Return (x, y) of the center of cell containing provided text 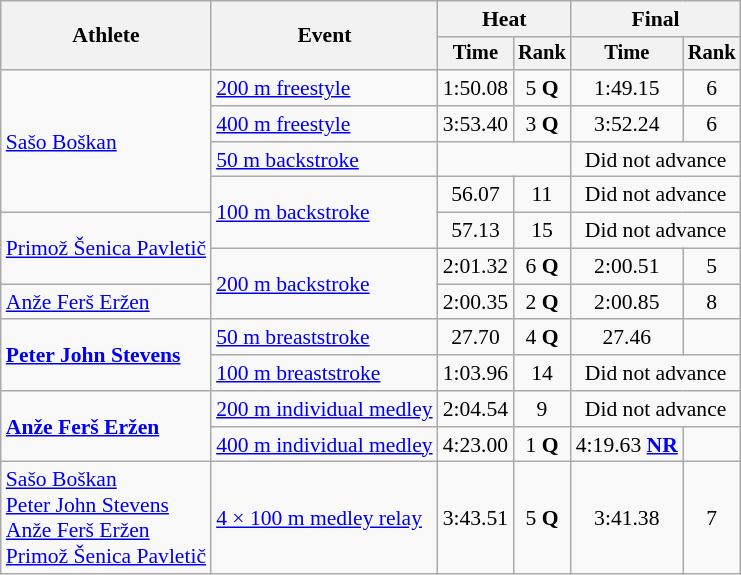
2:00.85 (627, 302)
Athlete (106, 36)
Heat (504, 19)
9 (542, 409)
11 (542, 195)
400 m individual medley (324, 445)
3:53.40 (476, 124)
2:00.51 (627, 267)
1:03.96 (476, 373)
100 m backstroke (324, 212)
Peter John Stevens (106, 356)
3:41.38 (627, 518)
7 (712, 518)
Final (656, 19)
1 Q (542, 445)
Sašo BoškanPeter John StevensAnže Ferš ErženPrimož Šenica Pavletič (106, 518)
2 Q (542, 302)
2:04.54 (476, 409)
57.13 (476, 231)
Sašo Boškan (106, 141)
Primož Šenica Pavletič (106, 248)
6 Q (542, 267)
56.07 (476, 195)
Event (324, 36)
100 m breaststroke (324, 373)
27.70 (476, 338)
1:49.15 (627, 88)
50 m backstroke (324, 160)
3:52.24 (627, 124)
4 Q (542, 338)
5 (712, 267)
4:23.00 (476, 445)
2:00.35 (476, 302)
14 (542, 373)
50 m breaststroke (324, 338)
200 m backstroke (324, 284)
27.46 (627, 338)
400 m freestyle (324, 124)
3 Q (542, 124)
2:01.32 (476, 267)
3:43.51 (476, 518)
15 (542, 231)
200 m individual medley (324, 409)
4:19.63 NR (627, 445)
4 × 100 m medley relay (324, 518)
8 (712, 302)
1:50.08 (476, 88)
200 m freestyle (324, 88)
